Output the [X, Y] coordinate of the center of the cell containing the given text.  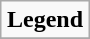
Legend [44, 20]
